Provide the (x, y) coordinate of the cell's center where the given text is located.  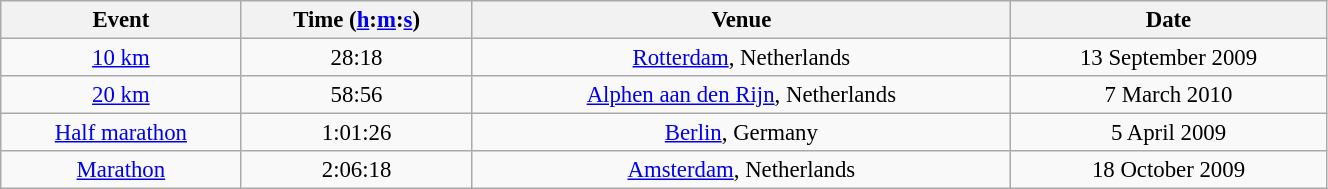
Rotterdam, Netherlands (741, 58)
20 km (121, 95)
7 March 2010 (1169, 95)
Half marathon (121, 133)
10 km (121, 58)
Amsterdam, Netherlands (741, 170)
13 September 2009 (1169, 58)
Marathon (121, 170)
Time (h:m:s) (356, 20)
Date (1169, 20)
Venue (741, 20)
Berlin, Germany (741, 133)
5 April 2009 (1169, 133)
28:18 (356, 58)
Event (121, 20)
58:56 (356, 95)
1:01:26 (356, 133)
Alphen aan den Rijn, Netherlands (741, 95)
18 October 2009 (1169, 170)
2:06:18 (356, 170)
